Locate the cell with the specified text and output its [X, Y] center coordinate. 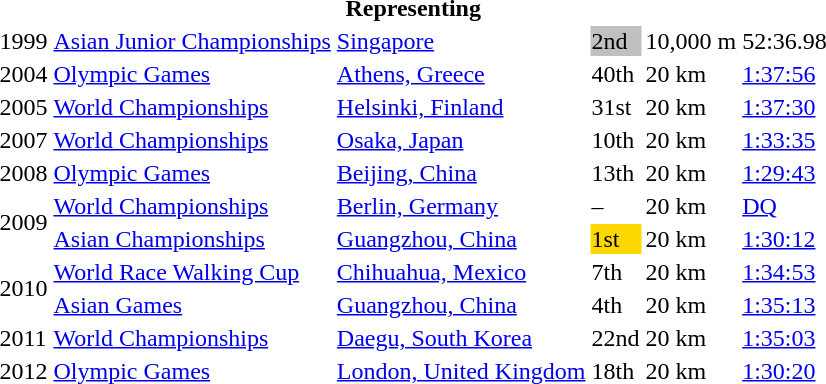
Osaka, Japan [461, 140]
40th [616, 74]
31st [616, 107]
Chihuahua, Mexico [461, 272]
13th [616, 173]
22nd [616, 338]
Asian Championships [192, 239]
World Race Walking Cup [192, 272]
– [616, 206]
7th [616, 272]
4th [616, 305]
1st [616, 239]
Singapore [461, 41]
Daegu, South Korea [461, 338]
Athens, Greece [461, 74]
10,000 m [691, 41]
Asian Junior Championships [192, 41]
Helsinki, Finland [461, 107]
Beijing, China [461, 173]
Berlin, Germany [461, 206]
2nd [616, 41]
Asian Games [192, 305]
10th [616, 140]
